Return [x, y] of the center of cell containing provided text 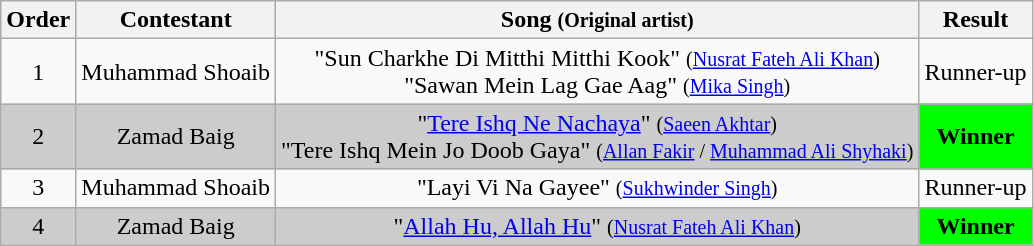
Song (Original artist) [598, 20]
1 [38, 72]
4 [38, 226]
"Layi Vi Na Gayee" (Sukhwinder Singh) [598, 188]
"Tere Ishq Ne Nachaya" (Saeen Akhtar)"Tere Ishq Mein Jo Doob Gaya" (Allan Fakir / Muhammad Ali Shyhaki) [598, 136]
Result [976, 20]
"Allah Hu, Allah Hu" (Nusrat Fateh Ali Khan) [598, 226]
"Sun Charkhe Di Mitthi Mitthi Kook" (Nusrat Fateh Ali Khan)"Sawan Mein Lag Gae Aag" (Mika Singh) [598, 72]
Contestant [176, 20]
2 [38, 136]
Order [38, 20]
3 [38, 188]
